Capture the cell that displays the provided text and extract its [x, y] central coordinate. 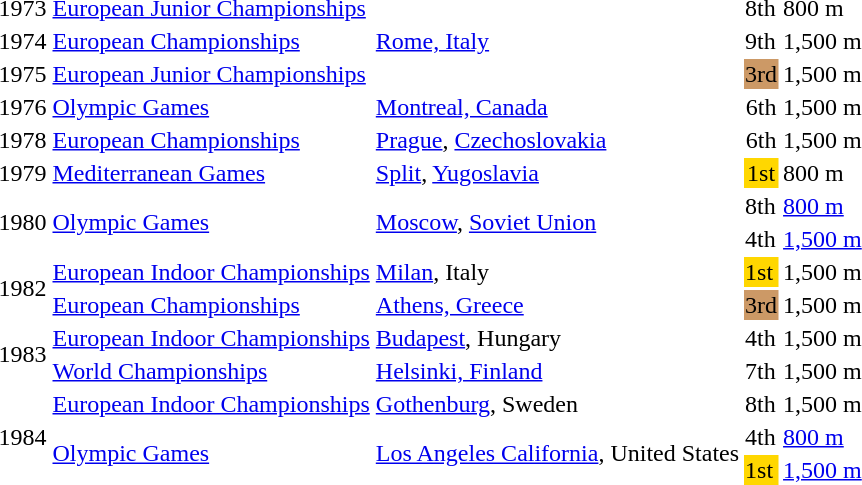
Montreal, Canada [557, 107]
7th [762, 371]
Budapest, Hungary [557, 338]
European Junior Championships [211, 74]
Milan, Italy [557, 272]
Gothenburg, Sweden [557, 404]
World Championships [211, 371]
Helsinki, Finland [557, 371]
Mediterranean Games [211, 173]
Split, Yugoslavia [557, 173]
Athens, Greece [557, 305]
Prague, Czechoslovakia [557, 140]
Los Angeles California, United States [557, 454]
Moscow, Soviet Union [557, 222]
9th [762, 41]
Rome, Italy [557, 41]
